For the text-containing cell, return its midpoint in [x, y] coordinate format. 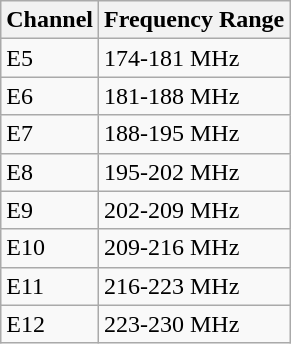
E12 [50, 324]
209-216 MHz [194, 248]
Channel [50, 20]
188-195 MHz [194, 134]
E8 [50, 172]
202-209 MHz [194, 210]
E5 [50, 58]
E11 [50, 286]
E7 [50, 134]
223-230 MHz [194, 324]
E6 [50, 96]
E10 [50, 248]
195-202 MHz [194, 172]
216-223 MHz [194, 286]
Frequency Range [194, 20]
174-181 MHz [194, 58]
E9 [50, 210]
181-188 MHz [194, 96]
